Output the (X, Y) coordinate of the center of the cell containing the given text.  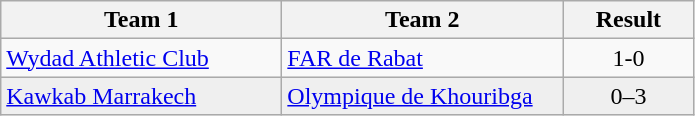
0–3 (628, 96)
FAR de Rabat (422, 58)
Kawkab Marrakech (142, 96)
Result (628, 20)
Olympique de Khouribga (422, 96)
Wydad Athletic Club (142, 58)
1-0 (628, 58)
Team 1 (142, 20)
Team 2 (422, 20)
